Search for the cell housing the specified text and yield its [X, Y] center coordinate. 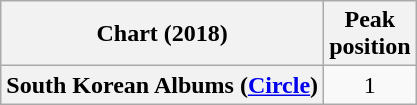
Peakposition [370, 34]
1 [370, 85]
Chart (2018) [162, 34]
South Korean Albums (Circle) [162, 85]
